Return the (x, y) coordinate for the center point of the cell that contains the specified text.  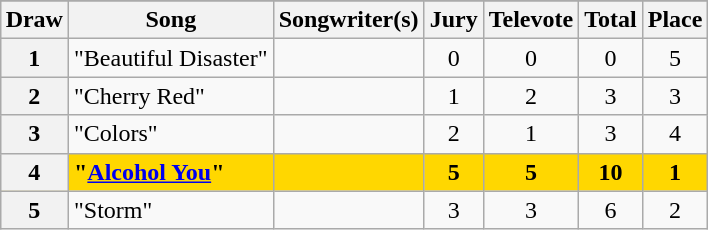
"Colors" (170, 134)
Total (611, 20)
6 (611, 210)
"Alcohol You" (170, 172)
Draw (34, 20)
10 (611, 172)
"Beautiful Disaster" (170, 58)
"Cherry Red" (170, 96)
Jury (454, 20)
Place (675, 20)
"Storm" (170, 210)
Songwriter(s) (348, 20)
Televote (530, 20)
Song (170, 20)
